Locate the cell with the specified text and output its [x, y] center coordinate. 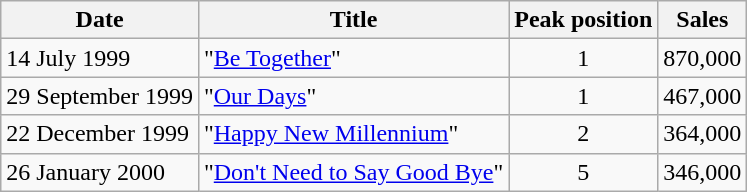
22 December 1999 [100, 134]
26 January 2000 [100, 172]
"Our Days" [353, 96]
346,000 [702, 172]
364,000 [702, 134]
"Be Together" [353, 58]
870,000 [702, 58]
2 [584, 134]
"Happy New Millennium" [353, 134]
Date [100, 20]
Sales [702, 20]
5 [584, 172]
29 September 1999 [100, 96]
"Don't Need to Say Good Bye" [353, 172]
Title [353, 20]
14 July 1999 [100, 58]
467,000 [702, 96]
Peak position [584, 20]
